Return the [x, y] coordinate for the center point of the cell that contains the specified text.  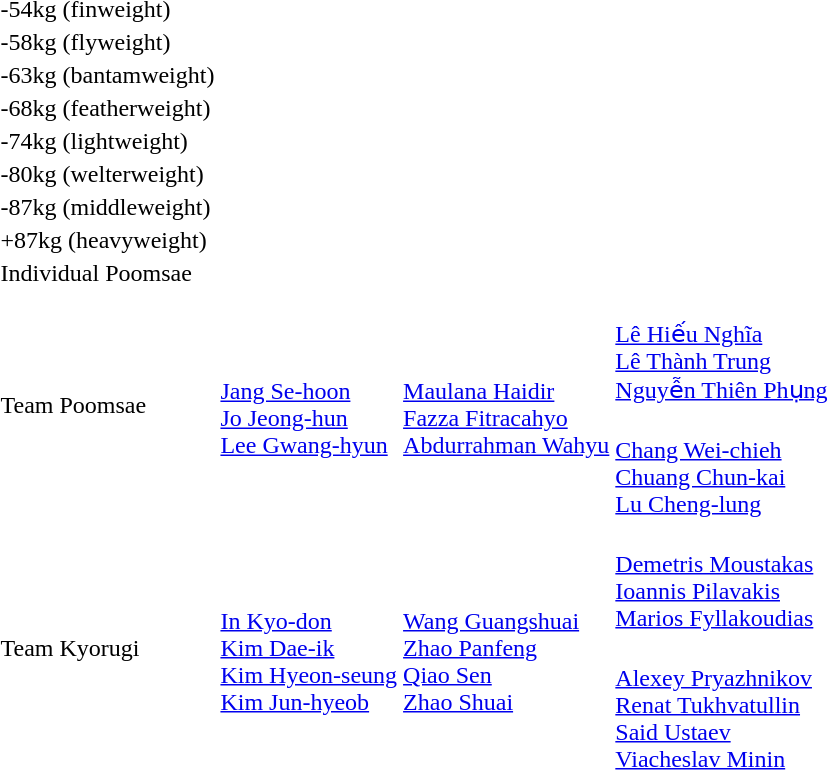
Maulana HaidirFazza FitracahyoAbdurrahman Wahyu [506, 405]
Jang Se-hoonJo Jeong-hunLee Gwang-hyun [309, 405]
